Find where the given text appears and provide that cell's center as [X, Y] coordinate. 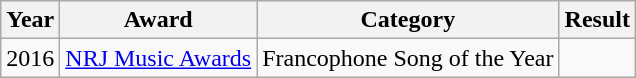
Result [597, 20]
Category [408, 20]
2016 [30, 58]
Francophone Song of the Year [408, 58]
Year [30, 20]
Award [158, 20]
NRJ Music Awards [158, 58]
